Provide the [x, y] coordinate of the cell's center where the given text is located.  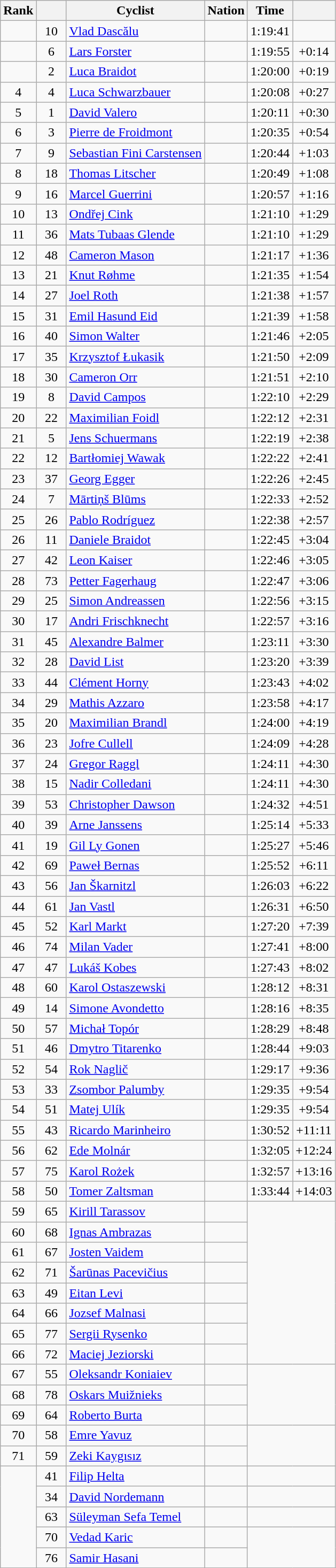
1:22:38 [270, 519]
Maciej Jeziorski [136, 1354]
72 [51, 1354]
1:27:20 [270, 927]
+4:02 [314, 682]
+6:50 [314, 906]
+0:27 [314, 92]
Oskars Muižnieks [136, 1395]
Krzysztof Łukasik [136, 357]
1:26:31 [270, 906]
Marcel Guerrini [136, 194]
+2:57 [314, 519]
1:19:41 [270, 31]
Vlad Dascălu [136, 31]
38 [18, 784]
1:28:29 [270, 1028]
+4:51 [314, 804]
Rank [18, 11]
1:27:43 [270, 967]
Alexandre Balmer [136, 642]
Tomer Zaltsman [136, 1191]
Jan Škarnitzl [136, 886]
Šarūnas Pacevičius [136, 1273]
+1:16 [314, 194]
1:22:45 [270, 540]
Roberto Burta [136, 1415]
+2:41 [314, 458]
David Campos [136, 397]
Clément Horny [136, 682]
+2:09 [314, 357]
1:22:26 [270, 479]
Ondřej Cink [136, 214]
1:21:50 [270, 357]
Luca Braidot [136, 72]
+11:11 [314, 1130]
Cyclist [136, 11]
+0:14 [314, 51]
1:22:10 [270, 397]
Emil Hasund Eid [136, 316]
Josten Vaidem [136, 1252]
Jozsef Malnasi [136, 1313]
Mārtiņš Blūms [136, 499]
+0:54 [314, 133]
Karl Markt [136, 927]
+8:48 [314, 1028]
1:20:44 [270, 153]
1:21:17 [270, 255]
Pierre de Froidmont [136, 133]
Zeki Kaygısız [136, 1456]
+3:30 [314, 642]
David Valero [136, 112]
1:27:41 [270, 947]
1:22:33 [270, 499]
Kirill Tarassov [136, 1211]
Vedad Karic [136, 1537]
+4:28 [314, 743]
+8:02 [314, 967]
Time [270, 11]
1:20:00 [270, 72]
1:26:03 [270, 886]
+12:24 [314, 1150]
Simone Avondetto [136, 1008]
+4:17 [314, 703]
1:23:20 [270, 662]
Nadir Colledani [136, 784]
Gregor Raggl [136, 764]
1:22:56 [270, 601]
1:28:16 [270, 1008]
+8:00 [314, 947]
73 [51, 580]
1:22:57 [270, 621]
78 [51, 1395]
+1:03 [314, 153]
+1:54 [314, 275]
+8:31 [314, 988]
Emre Yavuz [136, 1435]
1:22:46 [270, 560]
1:21:35 [270, 275]
Lars Forster [136, 51]
74 [51, 947]
+9:03 [314, 1049]
Samir Hasani [136, 1558]
David List [136, 662]
Zsombor Palumby [136, 1089]
Christopher Dawson [136, 804]
1:24:32 [270, 804]
1:20:11 [270, 112]
Süleyman Sefa Temel [136, 1517]
Jens Schuermans [136, 438]
3 [51, 133]
Paweł Bernas [136, 865]
1:22:47 [270, 580]
Mathis Azzaro [136, 703]
Oleksandr Koniaiev [136, 1374]
Georg Egger [136, 479]
Filip Helta [136, 1476]
+5:46 [314, 845]
1:20:08 [270, 92]
+3:15 [314, 601]
+5:33 [314, 825]
Maximilian Brandl [136, 723]
Daniele Braidot [136, 540]
1:23:43 [270, 682]
1:20:57 [270, 194]
Andri Frischknecht [136, 621]
1:23:11 [270, 642]
1:22:19 [270, 438]
Cameron Mason [136, 255]
+2:29 [314, 397]
2 [51, 72]
+0:19 [314, 72]
Rok Naglič [136, 1069]
1:25:27 [270, 845]
1:22:12 [270, 418]
1:21:46 [270, 336]
Karol Rożek [136, 1171]
75 [51, 1171]
Luca Schwarzbauer [136, 92]
Simon Andreassen [136, 601]
1:23:58 [270, 703]
David Nordemann [136, 1496]
+1:08 [314, 173]
1 [51, 112]
+2:52 [314, 499]
+2:10 [314, 377]
Eitan Levi [136, 1293]
1:21:51 [270, 377]
+1:58 [314, 316]
1:32:57 [270, 1171]
+2:45 [314, 479]
Joel Roth [136, 296]
Maximilian Foidl [136, 418]
1:21:39 [270, 316]
1:25:52 [270, 865]
Jofre Cullell [136, 743]
1:32:05 [270, 1150]
1:30:52 [270, 1130]
1:24:09 [270, 743]
76 [51, 1558]
77 [51, 1334]
Pablo Rodríguez [136, 519]
Simon Walter [136, 336]
+0:30 [314, 112]
Thomas Litscher [136, 173]
Arne Janssens [136, 825]
1:28:12 [270, 988]
Michał Topór [136, 1028]
+9:36 [314, 1069]
+3:39 [314, 662]
1:22:22 [270, 458]
+14:03 [314, 1191]
+7:39 [314, 927]
Jan Vastl [136, 906]
+1:57 [314, 296]
+4:19 [314, 723]
+2:31 [314, 418]
1:21:38 [270, 296]
Leon Kaiser [136, 560]
+2:05 [314, 336]
Lukáš Kobes [136, 967]
1:24:00 [270, 723]
1:20:49 [270, 173]
1:20:35 [270, 133]
Ignas Ambrazas [136, 1232]
Sergii Rysenko [136, 1334]
+3:04 [314, 540]
Mats Tubaas Glende [136, 234]
Karol Ostaszewski [136, 988]
1:28:44 [270, 1049]
+3:05 [314, 560]
1:19:55 [270, 51]
32 [18, 662]
Nation [226, 11]
Knut Røhme [136, 275]
Dmytro Titarenko [136, 1049]
+8:35 [314, 1008]
1:33:44 [270, 1191]
+3:06 [314, 580]
Cameron Orr [136, 377]
Petter Fagerhaug [136, 580]
Bartłomiej Wawak [136, 458]
+2:38 [314, 438]
Matej Ulík [136, 1110]
Ricardo Marinheiro [136, 1130]
+6:11 [314, 865]
Gil Ly Gonen [136, 845]
+13:16 [314, 1171]
1:29:17 [270, 1069]
1:25:14 [270, 825]
Ede Molnár [136, 1150]
+3:16 [314, 621]
+6:22 [314, 886]
Sebastian Fini Carstensen [136, 153]
Milan Vader [136, 947]
+1:36 [314, 255]
